Pinpoint the cell where the given text exists, returning its [x, y] midpoint coordinate. 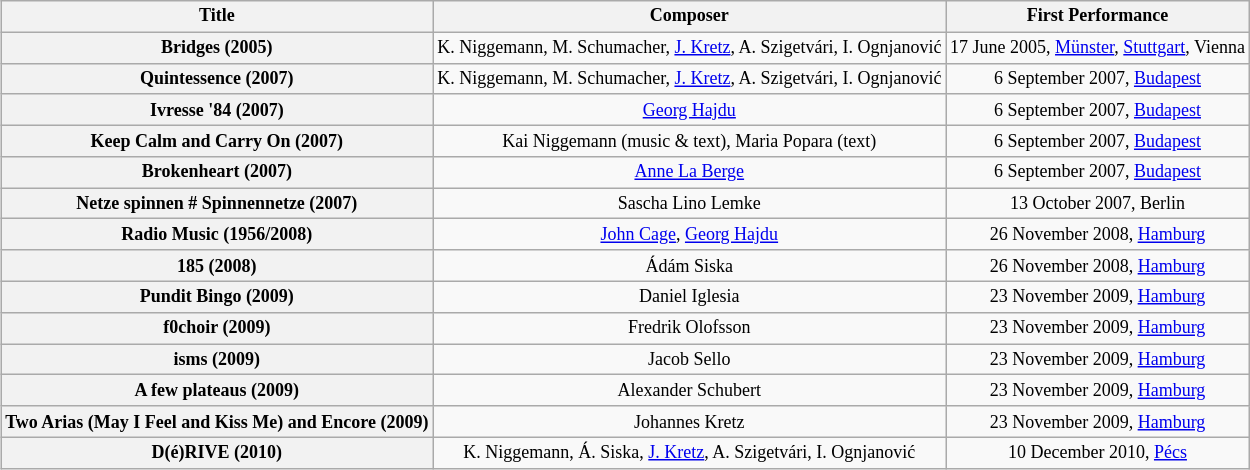
Alexander Schubert [690, 390]
Pundit Bingo (2009) [217, 296]
Fredrik Olofsson [690, 328]
185 (2008) [217, 266]
Bridges (2005) [217, 48]
f0choir (2009) [217, 328]
Daniel Iglesia [690, 296]
Netze spinnen # Spinnennetze (2007) [217, 204]
Keep Calm and Carry On (2007) [217, 140]
Composer [690, 16]
Kai Niggemann (music & text), Maria Popara (text) [690, 140]
13 October 2007, Berlin [1098, 204]
Radio Music (1956/2008) [217, 234]
10 December 2010, Pécs [1098, 452]
John Cage, Georg Hajdu [690, 234]
Brokenheart (2007) [217, 172]
D(é)RIVE (2010) [217, 452]
Jacob Sello [690, 360]
A few plateaus (2009) [217, 390]
Title [217, 16]
Two Arias (May I Feel and Kiss Me) and Encore (2009) [217, 422]
Ivresse '84 (2007) [217, 110]
isms (2009) [217, 360]
First Performance [1098, 16]
Quintessence (2007) [217, 78]
Ádám Siska [690, 266]
Georg Hajdu [690, 110]
Johannes Kretz [690, 422]
K. Niggemann, Á. Siska, J. Kretz, A. Szigetvári, I. Ognjanović [690, 452]
Anne La Berge [690, 172]
Sascha Lino Lemke [690, 204]
17 June 2005, Münster, Stuttgart, Vienna [1098, 48]
